For the text-containing cell, return its midpoint in (x, y) coordinate format. 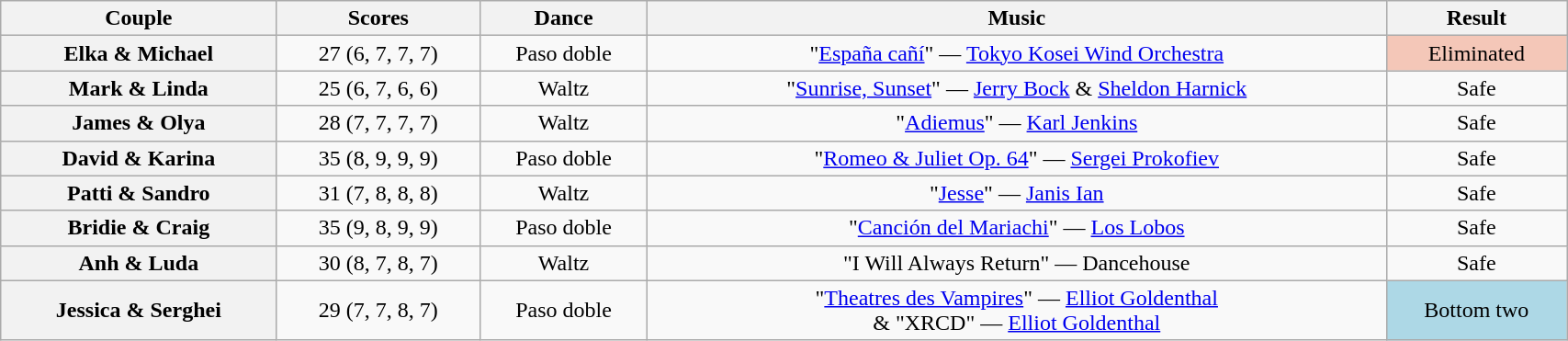
"Sunrise, Sunset" — Jerry Bock & Sheldon Harnick (1016, 88)
Result (1477, 18)
28 (7, 7, 7, 7) (378, 123)
Scores (378, 18)
Anh & Luda (139, 263)
Elka & Michael (139, 53)
Music (1016, 18)
Jessica & Serghei (139, 311)
Mark & Linda (139, 88)
"Adiemus" — Karl Jenkins (1016, 123)
Dance (564, 18)
35 (8, 9, 9, 9) (378, 158)
"Romeo & Juliet Op. 64" — Sergei Prokofiev (1016, 158)
James & Olya (139, 123)
Patti & Sandro (139, 193)
31 (7, 8, 8, 8) (378, 193)
30 (8, 7, 8, 7) (378, 263)
"Jesse" — Janis Ian (1016, 193)
Bottom two (1477, 311)
Eliminated (1477, 53)
35 (9, 8, 9, 9) (378, 228)
Couple (139, 18)
"España cañí" — Tokyo Kosei Wind Orchestra (1016, 53)
"I Will Always Return" — Dancehouse (1016, 263)
"Canción del Mariachi" — Los Lobos (1016, 228)
Bridie & Craig (139, 228)
25 (6, 7, 6, 6) (378, 88)
27 (6, 7, 7, 7) (378, 53)
David & Karina (139, 158)
"Theatres des Vampires" — Elliot Goldenthal& "XRCD" — Elliot Goldenthal (1016, 311)
29 (7, 7, 8, 7) (378, 311)
